Scan for the cell matching the given text and deliver its [X, Y] coordinate at center. 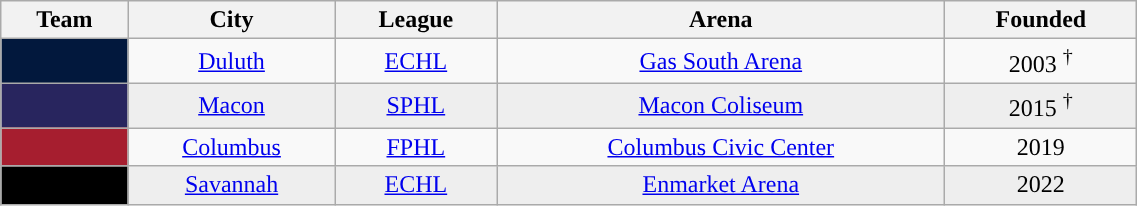
City [232, 20]
FPHL [416, 147]
2015 † [1041, 106]
Savannah [232, 185]
Gas South Arena [721, 62]
Columbus [232, 147]
Duluth [232, 62]
Team [64, 20]
Columbus Civic Center [721, 147]
2019 [1041, 147]
Founded [1041, 20]
Enmarket Arena [721, 185]
2022 [1041, 185]
SPHL [416, 106]
League [416, 20]
Macon Coliseum [721, 106]
2003 † [1041, 62]
Macon [232, 106]
Arena [721, 20]
